Identify which cell holds the provided text, then report its [x, y] central coordinate. 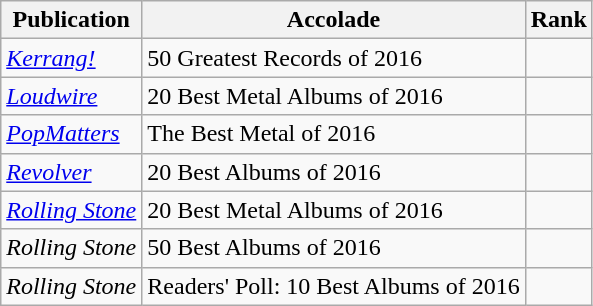
Loudwire [72, 96]
Rank [558, 20]
Accolade [334, 20]
Kerrang! [72, 58]
20 Best Albums of 2016 [334, 172]
50 Greatest Records of 2016 [334, 58]
The Best Metal of 2016 [334, 134]
Revolver [72, 172]
PopMatters [72, 134]
Readers' Poll: 10 Best Albums of 2016 [334, 286]
Publication [72, 20]
50 Best Albums of 2016 [334, 248]
